For the text-containing cell, return its midpoint in (x, y) coordinate format. 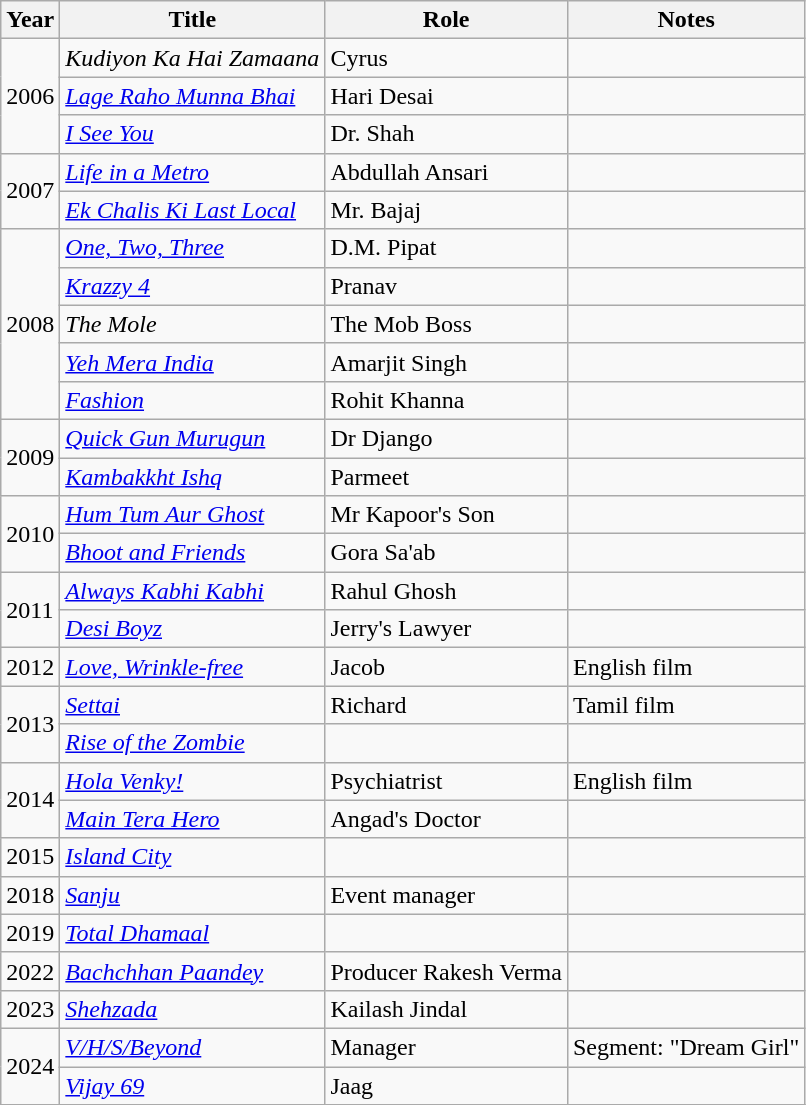
2023 (30, 1009)
Kambakkht Ishq (192, 477)
I See You (192, 134)
2011 (30, 610)
Love, Wrinkle-free (192, 667)
2014 (30, 800)
Gora Sa'ab (446, 553)
The Mob Boss (446, 324)
2018 (30, 895)
Mr. Bajaj (446, 210)
Island City (192, 857)
One, Two, Three (192, 248)
2008 (30, 324)
2009 (30, 457)
Pranav (446, 286)
Manager (446, 1047)
Amarjit Singh (446, 362)
Segment: "Dream Girl" (686, 1047)
Psychiatrist (446, 781)
D.M. Pipat (446, 248)
Bachchhan Paandey (192, 971)
Dr Django (446, 438)
Krazzy 4 (192, 286)
The Mole (192, 324)
2013 (30, 724)
Parmeet (446, 477)
Year (30, 20)
2019 (30, 933)
Richard (446, 705)
Rohit Khanna (446, 400)
Quick Gun Murugun (192, 438)
Role (446, 20)
Life in a Metro (192, 172)
Event manager (446, 895)
Settai (192, 705)
Rahul Ghosh (446, 591)
Hola Venky! (192, 781)
2007 (30, 191)
Tamil film (686, 705)
Fashion (192, 400)
Kudiyon Ka Hai Zamaana (192, 58)
Desi Boyz (192, 629)
Mr Kapoor's Son (446, 515)
Cyrus (446, 58)
2022 (30, 971)
Dr. Shah (446, 134)
Hari Desai (446, 96)
Title (192, 20)
Abdullah Ansari (446, 172)
Kailash Jindal (446, 1009)
Total Dhamaal (192, 933)
Rise of the Zombie (192, 743)
2015 (30, 857)
2024 (30, 1066)
Ek Chalis Ki Last Local (192, 210)
Producer Rakesh Verma (446, 971)
Bhoot and Friends (192, 553)
Jerry's Lawyer (446, 629)
Shehzada (192, 1009)
2010 (30, 534)
Main Tera Hero (192, 819)
Vijay 69 (192, 1085)
Jacob (446, 667)
Notes (686, 20)
Jaag (446, 1085)
V/H/S/Beyond (192, 1047)
Yeh Mera India (192, 362)
Always Kabhi Kabhi (192, 591)
2012 (30, 667)
Hum Tum Aur Ghost (192, 515)
2006 (30, 96)
Sanju (192, 895)
Lage Raho Munna Bhai (192, 96)
Angad's Doctor (446, 819)
